Detect which cell encompasses the target text, then output its (X, Y) center coordinate. 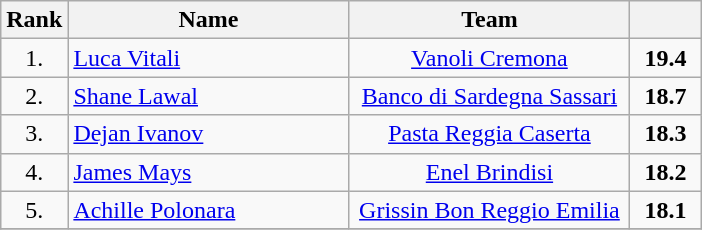
18.2 (666, 172)
5. (34, 210)
Luca Vitali (208, 58)
Team (490, 20)
Enel Brindisi (490, 172)
Shane Lawal (208, 96)
18.3 (666, 134)
3. (34, 134)
18.1 (666, 210)
4. (34, 172)
Name (208, 20)
Dejan Ivanov (208, 134)
Pasta Reggia Caserta (490, 134)
Achille Polonara (208, 210)
Vanoli Cremona (490, 58)
Rank (34, 20)
18.7 (666, 96)
Banco di Sardegna Sassari (490, 96)
Grissin Bon Reggio Emilia (490, 210)
19.4 (666, 58)
James Mays (208, 172)
2. (34, 96)
1. (34, 58)
